Find where the given text appears and provide that cell's center as (x, y) coordinate. 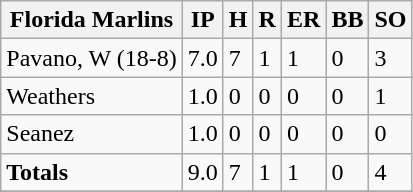
Florida Marlins (92, 20)
Weathers (92, 96)
SO (390, 20)
9.0 (202, 172)
Totals (92, 172)
BB (348, 20)
Seanez (92, 134)
IP (202, 20)
H (238, 20)
ER (303, 20)
Pavano, W (18-8) (92, 58)
4 (390, 172)
3 (390, 58)
7.0 (202, 58)
R (267, 20)
